Capture the cell that displays the provided text and extract its [X, Y] central coordinate. 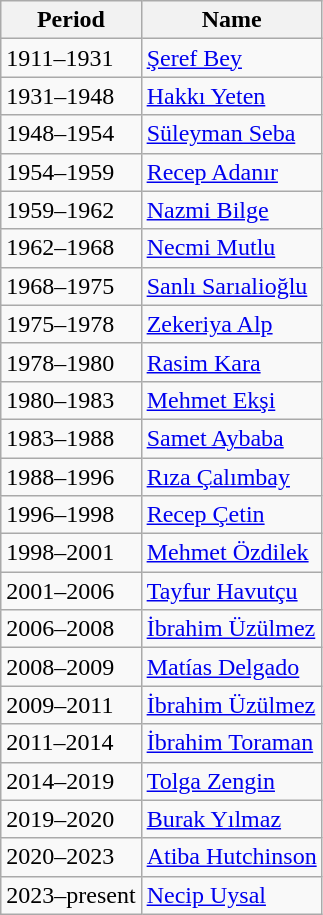
Tayfur Havutçu [232, 591]
Samet Aybaba [232, 438]
1959–1962 [71, 210]
1931–1948 [71, 96]
2008–2009 [71, 667]
2020–2023 [71, 857]
2023–present [71, 895]
Tolga Zengin [232, 781]
Süleyman Seba [232, 134]
İbrahim Toraman [232, 743]
Matías Delgado [232, 667]
Şeref Bey [232, 58]
Nazmi Bilge [232, 210]
Name [232, 20]
1948–1954 [71, 134]
2011–2014 [71, 743]
1996–1998 [71, 515]
Necip Uysal [232, 895]
Zekeriya Alp [232, 324]
1980–1983 [71, 400]
Hakkı Yeten [232, 96]
Period [71, 20]
2006–2008 [71, 629]
2014–2019 [71, 781]
1968–1975 [71, 286]
1911–1931 [71, 58]
1975–1978 [71, 324]
1954–1959 [71, 172]
1998–2001 [71, 553]
Mehmet Özdilek [232, 553]
2001–2006 [71, 591]
1962–1968 [71, 248]
Rıza Çalımbay [232, 477]
Burak Yılmaz [232, 819]
1983–1988 [71, 438]
1988–1996 [71, 477]
Mehmet Ekşi [232, 400]
Recep Adanır [232, 172]
Sanlı Sarıalioğlu [232, 286]
Necmi Mutlu [232, 248]
Rasim Kara [232, 362]
2009–2011 [71, 705]
Recep Çetin [232, 515]
Atiba Hutchinson [232, 857]
1978–1980 [71, 362]
2019–2020 [71, 819]
